Detect which cell encompasses the target text, then output its [X, Y] center coordinate. 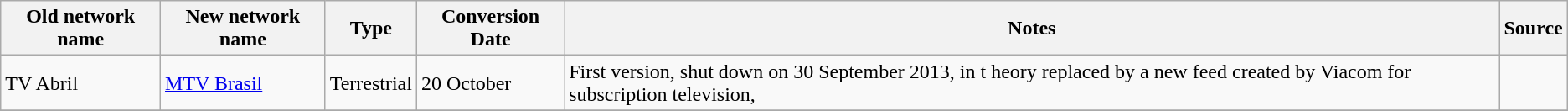
TV Abril [80, 82]
First version, shut down on 30 September 2013, in t heory replaced by a new feed created by Viacom for subscription television, [1032, 82]
Terrestrial [370, 82]
Conversion Date [490, 29]
MTV Brasil [243, 82]
Old network name [80, 29]
20 October [490, 82]
Notes [1032, 29]
New network name [243, 29]
Type [370, 29]
Source [1533, 29]
